Capture the cell that displays the provided text and extract its [x, y] central coordinate. 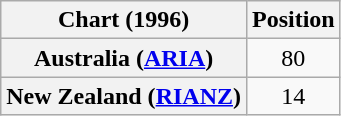
Position [293, 20]
14 [293, 96]
80 [293, 58]
New Zealand (RIANZ) [124, 96]
Chart (1996) [124, 20]
Australia (ARIA) [124, 58]
